Identify which cell holds the provided text, then report its [X, Y] central coordinate. 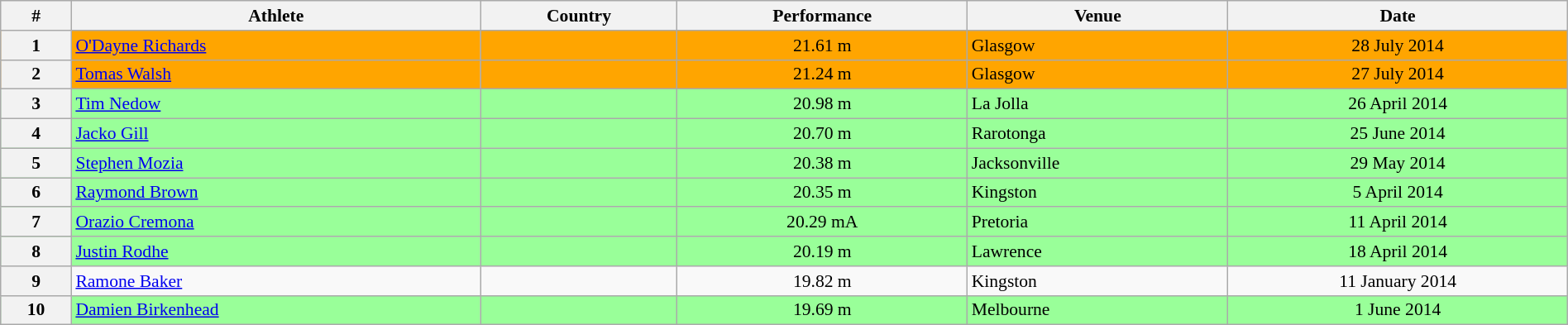
5 [36, 163]
Athlete [276, 16]
29 May 2014 [1398, 163]
Damien Birkenhead [276, 310]
20.19 m [822, 251]
20.98 m [822, 104]
28 July 2014 [1398, 45]
Melbourne [1098, 310]
La Jolla [1098, 104]
Jacko Gill [276, 134]
Ramone Baker [276, 281]
25 June 2014 [1398, 134]
1 June 2014 [1398, 310]
Lawrence [1098, 251]
11 April 2014 [1398, 222]
27 July 2014 [1398, 74]
6 [36, 193]
4 [36, 134]
Tomas Walsh [276, 74]
Justin Rodhe [276, 251]
Pretoria [1098, 222]
Performance [822, 16]
21.61 m [822, 45]
Country [579, 16]
2 [36, 74]
5 April 2014 [1398, 193]
Raymond Brown [276, 193]
19.69 m [822, 310]
20.29 mA [822, 222]
20.38 m [822, 163]
20.35 m [822, 193]
8 [36, 251]
7 [36, 222]
11 January 2014 [1398, 281]
Stephen Mozia [276, 163]
O'Dayne Richards [276, 45]
20.70 m [822, 134]
Orazio Cremona [276, 222]
Venue [1098, 16]
Rarotonga [1098, 134]
21.24 m [822, 74]
Date [1398, 16]
Tim Nedow [276, 104]
19.82 m [822, 281]
26 April 2014 [1398, 104]
3 [36, 104]
1 [36, 45]
# [36, 16]
9 [36, 281]
18 April 2014 [1398, 251]
Jacksonville [1098, 163]
10 [36, 310]
